Locate the cell with the specified text and output its (x, y) center coordinate. 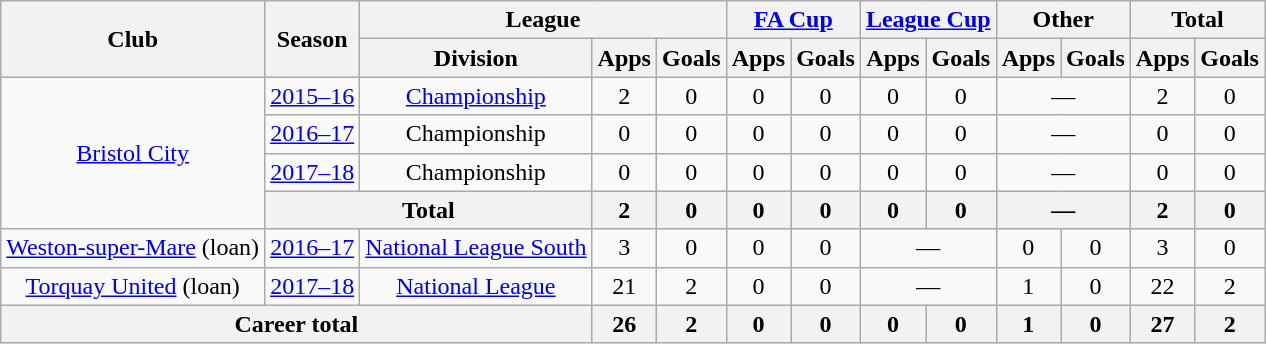
National League South (476, 248)
21 (624, 286)
Other (1063, 20)
Division (476, 58)
27 (1162, 324)
Torquay United (loan) (133, 286)
National League (476, 286)
22 (1162, 286)
League Cup (928, 20)
Bristol City (133, 153)
Club (133, 39)
26 (624, 324)
Weston-super-Mare (loan) (133, 248)
Career total (296, 324)
Season (312, 39)
League (544, 20)
FA Cup (793, 20)
2015–16 (312, 96)
